For the text-containing cell, return its midpoint in [x, y] coordinate format. 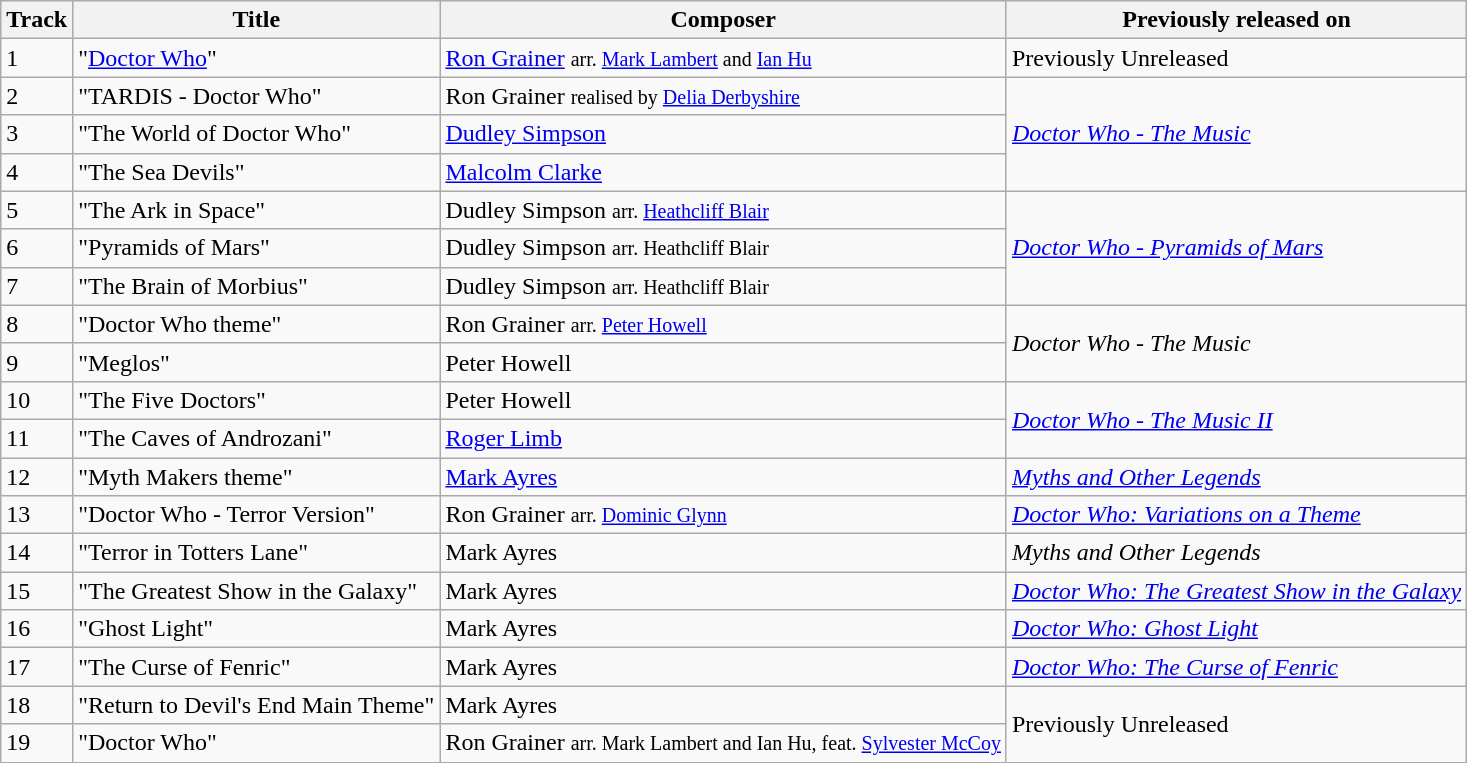
Ron Grainer arr. Mark Lambert and Ian Hu [724, 58]
"The Brain of Morbius" [256, 286]
Doctor Who: The Greatest Show in the Galaxy [1236, 591]
3 [37, 134]
Dudley Simpson [724, 134]
Composer [724, 20]
"Terror in Totters Lane" [256, 553]
"Ghost Light" [256, 629]
Roger Limb [724, 438]
17 [37, 667]
Doctor Who - Pyramids of Mars [1236, 248]
Doctor Who: Variations on a Theme [1236, 515]
Doctor Who - The Music II [1236, 419]
"The Ark in Space" [256, 210]
Title [256, 20]
4 [37, 172]
"The Caves of Androzani" [256, 438]
Track [37, 20]
7 [37, 286]
"Doctor Who - Terror Version" [256, 515]
Malcolm Clarke [724, 172]
13 [37, 515]
14 [37, 553]
"The Curse of Fenric" [256, 667]
10 [37, 400]
Doctor Who: The Curse of Fenric [1236, 667]
1 [37, 58]
Ron Grainer arr. Peter Howell [724, 324]
Ron Grainer realised by Delia Derbyshire [724, 96]
11 [37, 438]
"The Sea Devils" [256, 172]
19 [37, 743]
"TARDIS - Doctor Who" [256, 96]
Ron Grainer arr. Dominic Glynn [724, 515]
"Myth Makers theme" [256, 477]
18 [37, 705]
"Pyramids of Mars" [256, 248]
6 [37, 248]
15 [37, 591]
Ron Grainer arr. Mark Lambert and Ian Hu, feat. Sylvester McCoy [724, 743]
Doctor Who: Ghost Light [1236, 629]
"The Five Doctors" [256, 400]
"The World of Doctor Who" [256, 134]
"The Greatest Show in the Galaxy" [256, 591]
16 [37, 629]
2 [37, 96]
"Return to Devil's End Main Theme" [256, 705]
5 [37, 210]
12 [37, 477]
8 [37, 324]
"Doctor Who theme" [256, 324]
"Meglos" [256, 362]
9 [37, 362]
Previously released on [1236, 20]
